Output the (x, y) coordinate of the center of the cell containing the given text.  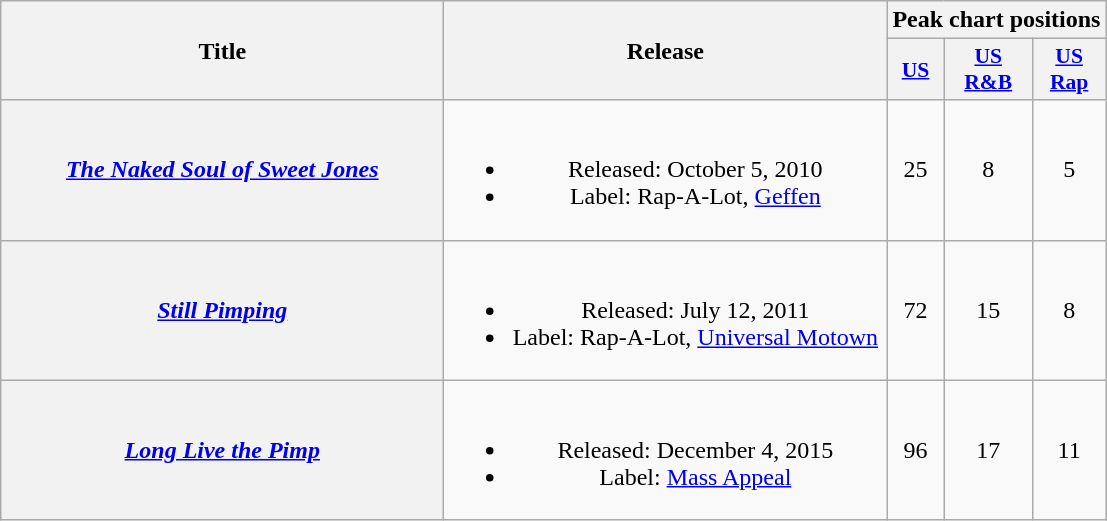
72 (916, 310)
15 (988, 310)
USR&B (988, 70)
Released: December 4, 2015Label: Mass Appeal (666, 450)
17 (988, 450)
Released: October 5, 2010Label: Rap-A-Lot, Geffen (666, 170)
5 (1069, 170)
11 (1069, 450)
US (916, 70)
Peak chart positions (996, 20)
Release (666, 50)
The Naked Soul of Sweet Jones (222, 170)
25 (916, 170)
Still Pimping (222, 310)
96 (916, 450)
Released: July 12, 2011Label: Rap-A-Lot, Universal Motown (666, 310)
Long Live the Pimp (222, 450)
USRap (1069, 70)
Title (222, 50)
